Extract the (x, y) coordinate from the center of the cell holding the provided text.  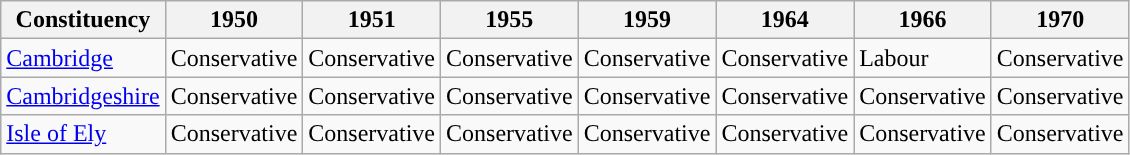
1966 (923, 20)
Cambridge (83, 58)
Cambridgeshire (83, 96)
1970 (1060, 20)
Labour (923, 58)
Isle of Ely (83, 134)
1964 (785, 20)
1955 (510, 20)
1951 (372, 20)
1950 (234, 20)
Constituency (83, 20)
1959 (647, 20)
